From the cell containing the given text, extract its center point as (x, y) coordinate. 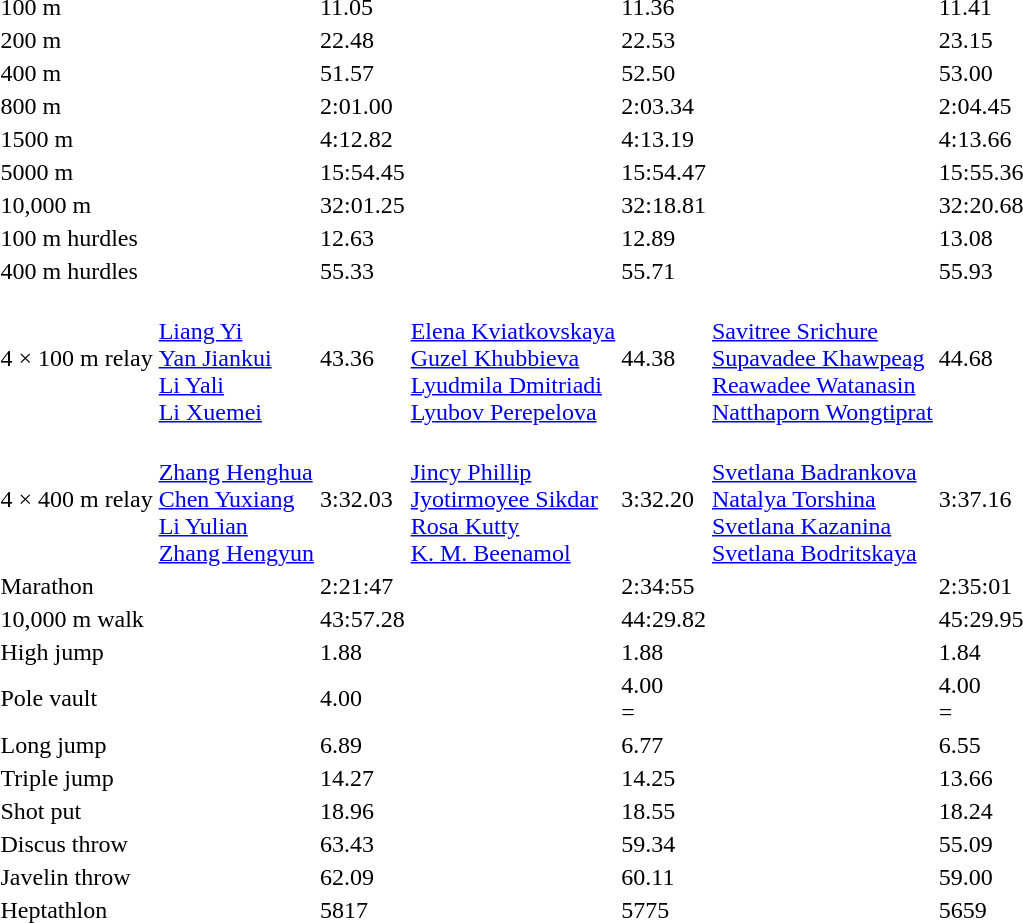
Jincy PhillipJyotirmoyee SikdarRosa KuttyK. M. Beenamol (513, 499)
6.77 (664, 745)
63.43 (362, 844)
12.63 (362, 238)
15:54.47 (664, 172)
2:01.00 (362, 106)
4:12.82 (362, 139)
32:01.25 (362, 205)
2:21:47 (362, 586)
3:32.20 (664, 499)
52.50 (664, 73)
22.48 (362, 40)
Liang YiYan JiankuiLi YaliLi Xuemei (236, 358)
43:57.28 (362, 619)
60.11 (664, 877)
18.96 (362, 811)
62.09 (362, 877)
4:13.19 (664, 139)
3:32.03 (362, 499)
Zhang HenghuaChen YuxiangLi YulianZhang Hengyun (236, 499)
18.55 (664, 811)
Savitree SrichureSupavadee KhawpeagReawadee WatanasinNatthaporn Wongtiprat (822, 358)
32:18.81 (664, 205)
2:03.34 (664, 106)
Elena KviatkovskayaGuzel KhubbievaLyudmila DmitriadiLyubov Perepelova (513, 358)
14.27 (362, 778)
2:34:55 (664, 586)
44.38 (664, 358)
15:54.45 (362, 172)
43.36 (362, 358)
14.25 (664, 778)
22.53 (664, 40)
Svetlana BadrankovaNatalya TorshinaSvetlana KazaninaSvetlana Bodritskaya (822, 499)
55.33 (362, 271)
59.34 (664, 844)
55.71 (664, 271)
44:29.82 (664, 619)
51.57 (362, 73)
4.00 (362, 698)
4.00= (664, 698)
12.89 (664, 238)
6.89 (362, 745)
